Identify which cell holds the provided text, then report its (x, y) central coordinate. 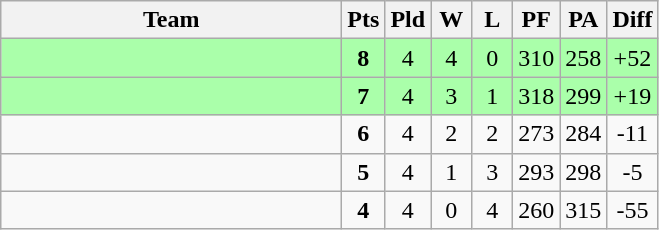
7 (364, 96)
-55 (632, 210)
284 (584, 134)
Pts (364, 20)
5 (364, 172)
Pld (408, 20)
6 (364, 134)
310 (536, 58)
L (492, 20)
-11 (632, 134)
260 (536, 210)
W (452, 20)
293 (536, 172)
299 (584, 96)
315 (584, 210)
8 (364, 58)
298 (584, 172)
+52 (632, 58)
+19 (632, 96)
258 (584, 58)
PA (584, 20)
-5 (632, 172)
273 (536, 134)
PF (536, 20)
Diff (632, 20)
Team (172, 20)
318 (536, 96)
